Identify which cell holds the provided text, then report its [x, y] central coordinate. 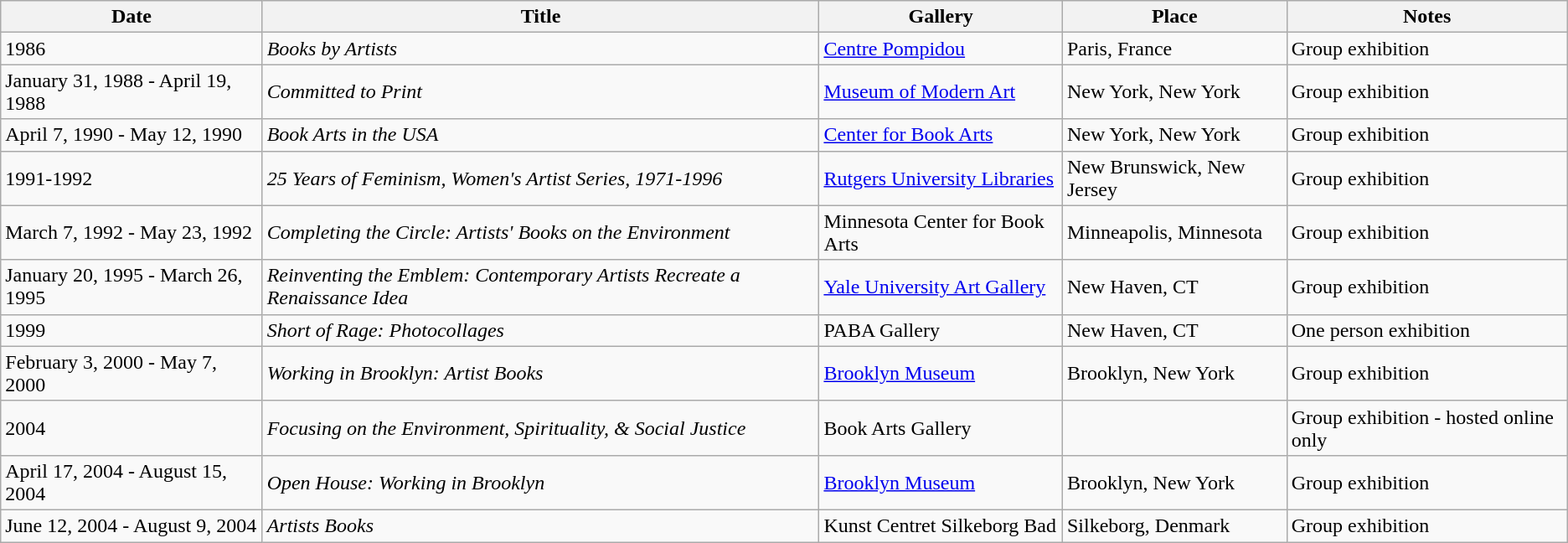
2004 [132, 427]
1986 [132, 49]
January 20, 1995 - March 26, 1995 [132, 287]
Rutgers University Libraries [941, 178]
Center for Book Arts [941, 135]
25 Years of Feminism, Women's Artist Series, 1971-1996 [541, 178]
Open House: Working in Brooklyn [541, 483]
1991-1992 [132, 178]
Book Arts Gallery [941, 427]
1999 [132, 330]
Notes [1427, 17]
One person exhibition [1427, 330]
Place [1174, 17]
New Brunswick, New Jersey [1174, 178]
Focusing on the Environment, Spirituality, & Social Justice [541, 427]
Short of Rage: Photocollages [541, 330]
Completing the Circle: Artists' Books on the Environment [541, 233]
Book Arts in the USA [541, 135]
Minneapolis, Minnesota [1174, 233]
Yale University Art Gallery [941, 287]
April 17, 2004 - August 15, 2004 [132, 483]
Minnesota Center for Book Arts [941, 233]
Kunst Centret Silkeborg Bad [941, 525]
Reinventing the Emblem: Contemporary Artists Recreate a Renaissance Idea [541, 287]
February 3, 2000 - May 7, 2000 [132, 374]
Title [541, 17]
March 7, 1992 - May 23, 1992 [132, 233]
April 7, 1990 - May 12, 1990 [132, 135]
January 31, 1988 - April 19, 1988 [132, 92]
Artists Books [541, 525]
Date [132, 17]
Museum of Modern Art [941, 92]
Group exhibition - hosted online only [1427, 427]
Committed to Print [541, 92]
Paris, France [1174, 49]
Books by Artists [541, 49]
Working in Brooklyn: Artist Books [541, 374]
Centre Pompidou [941, 49]
June 12, 2004 - August 9, 2004 [132, 525]
Gallery [941, 17]
PABA Gallery [941, 330]
Silkeborg, Denmark [1174, 525]
